Find where the given text appears and provide that cell's center as (X, Y) coordinate. 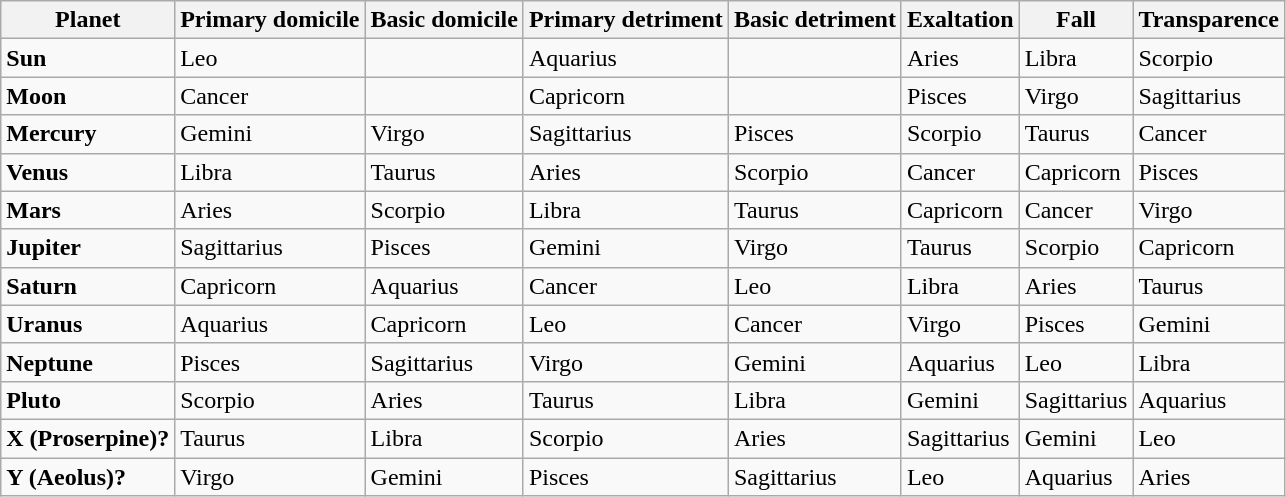
Planet (88, 20)
Venus (88, 172)
Transparence (1209, 20)
Sun (88, 58)
Mercury (88, 134)
Basic domicile (444, 20)
Jupiter (88, 248)
Y (Aeolus)? (88, 477)
X (Proserpine)? (88, 438)
Pluto (88, 400)
Uranus (88, 324)
Fall (1076, 20)
Moon (88, 96)
Primary detriment (626, 20)
Basic detriment (814, 20)
Exaltation (960, 20)
Saturn (88, 286)
Mars (88, 210)
Primary domicile (270, 20)
Neptune (88, 362)
